Locate the cell with the specified text and output its (x, y) center coordinate. 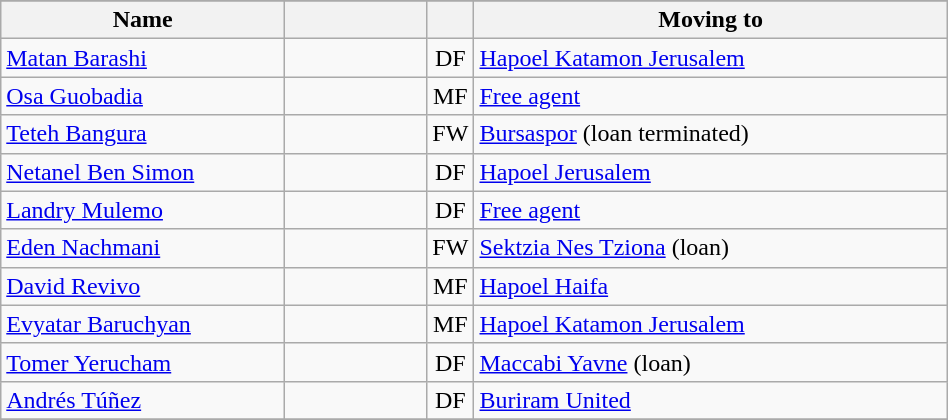
Landry Mulemo (143, 210)
Netanel Ben Simon (143, 172)
Evyatar Baruchyan (143, 324)
Name (143, 20)
Teteh Bangura (143, 134)
Bursaspor (loan terminated) (710, 134)
Hapoel Jerusalem (710, 172)
Sektzia Nes Tziona (loan) (710, 248)
Matan Barashi (143, 58)
Buriram United (710, 400)
David Revivo (143, 286)
Tomer Yerucham (143, 362)
Eden Nachmani (143, 248)
Osa Guobadia (143, 96)
Hapoel Haifa (710, 286)
Moving to (710, 20)
Andrés Túñez (143, 400)
Maccabi Yavne (loan) (710, 362)
